Capture the cell that displays the provided text and extract its (X, Y) central coordinate. 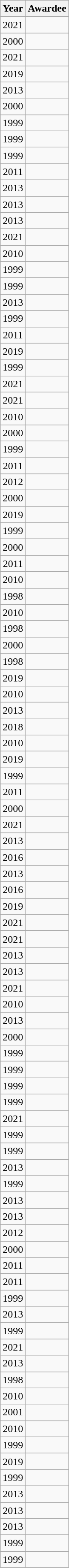
Awardee (47, 9)
2001 (13, 1412)
2018 (13, 727)
Year (13, 9)
